Locate the cell with the specified text and output its (x, y) center coordinate. 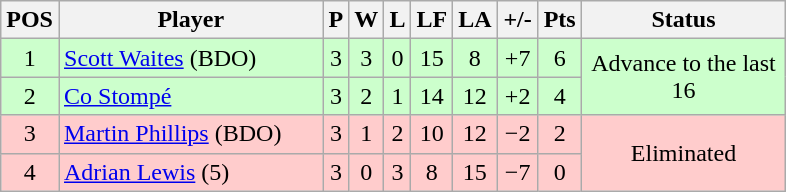
−2 (518, 134)
LA (475, 20)
W (366, 20)
LF (432, 20)
+7 (518, 58)
P (336, 20)
Advance to the last 16 (684, 77)
Pts (560, 20)
Player (190, 20)
−7 (518, 172)
Scott Waites (BDO) (190, 58)
Adrian Lewis (5) (190, 172)
Co Stompé (190, 96)
+/- (518, 20)
+2 (518, 96)
POS (30, 20)
6 (560, 58)
L (398, 20)
Status (684, 20)
Eliminated (684, 153)
10 (432, 134)
14 (432, 96)
Martin Phillips (BDO) (190, 134)
